Return [x, y] of the center of cell containing provided text 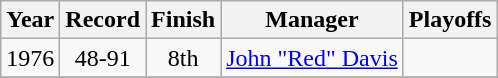
8th [184, 58]
John "Red" Davis [312, 58]
Playoffs [450, 20]
48-91 [103, 58]
Manager [312, 20]
1976 [30, 58]
Record [103, 20]
Year [30, 20]
Finish [184, 20]
